Pinpoint the cell where the given text exists, returning its [x, y] midpoint coordinate. 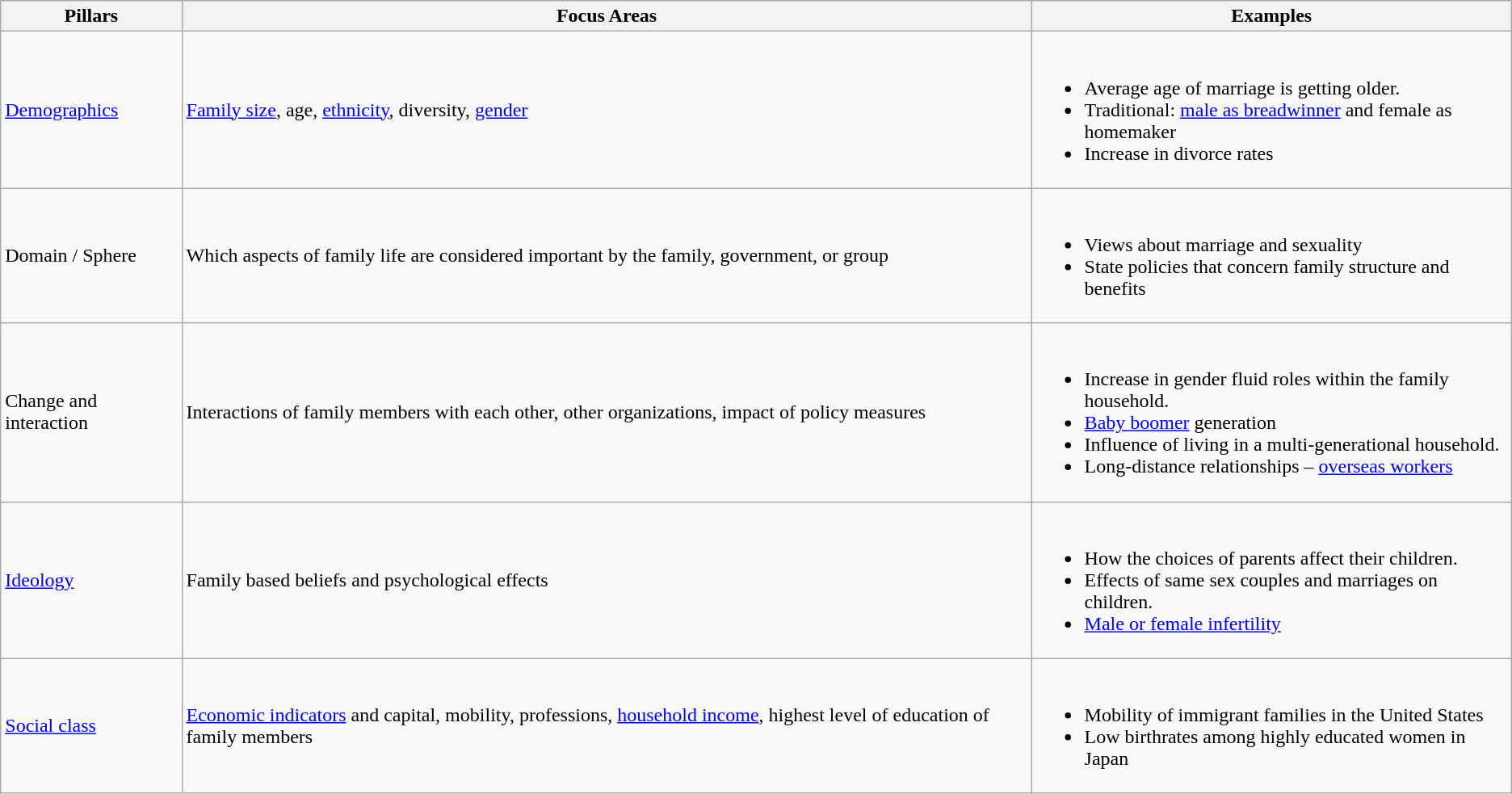
Examples [1271, 16]
Social class [91, 725]
Average age of marriage is getting older.Traditional: male as breadwinner and female as homemakerIncrease in divorce rates [1271, 110]
Demographics [91, 110]
Ideology [91, 580]
Views about marriage and sexualityState policies that concern family structure and benefits [1271, 255]
Mobility of immigrant families in the United StatesLow birthrates among highly educated women in Japan [1271, 725]
Family size, age, ethnicity, diversity, gender [607, 110]
Economic indicators and capital, mobility, professions, household income, highest level of education of family members [607, 725]
Change and interaction [91, 412]
Which aspects of family life are considered important by the family, government, or group [607, 255]
Family based beliefs and psychological effects [607, 580]
How the choices of parents affect their children.Effects of same sex couples and marriages on children.Male or female infertility [1271, 580]
Domain / Sphere [91, 255]
Pillars [91, 16]
Interactions of family members with each other, other organizations, impact of policy measures [607, 412]
Focus Areas [607, 16]
